Output the [x, y] coordinate of the center of the cell containing the given text.  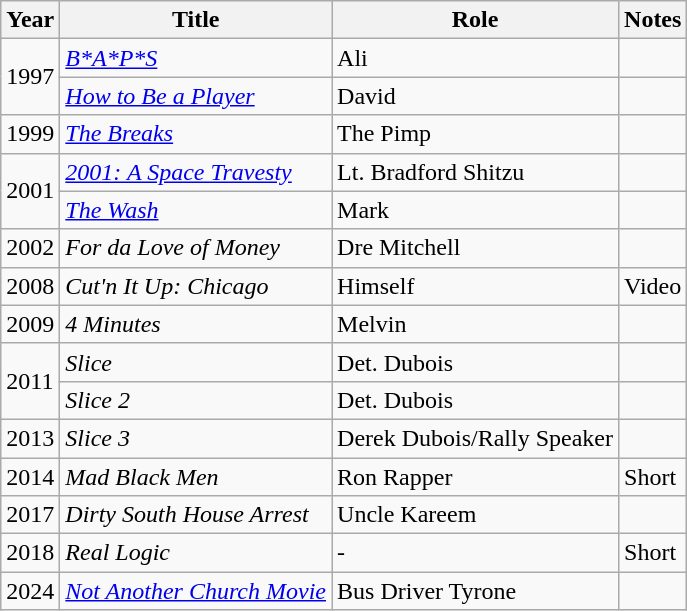
2014 [30, 477]
Melvin [476, 324]
Not Another Church Movie [196, 591]
Cut'n It Up: Chicago [196, 286]
Title [196, 20]
Bus Driver Tyrone [476, 591]
Lt. Bradford Shitzu [476, 172]
4 Minutes [196, 324]
2001: A Space Travesty [196, 172]
Ron Rapper [476, 477]
Slice [196, 362]
2001 [30, 191]
2024 [30, 591]
Ali [476, 58]
The Pimp [476, 134]
B*A*P*S [196, 58]
Dre Mitchell [476, 248]
2013 [30, 438]
2018 [30, 553]
Mad Black Men [196, 477]
Dirty South House Arrest [196, 515]
Year [30, 20]
The Wash [196, 210]
Video [653, 286]
The Breaks [196, 134]
1999 [30, 134]
Himself [476, 286]
Mark [476, 210]
Role [476, 20]
Derek Dubois/Rally Speaker [476, 438]
Notes [653, 20]
2009 [30, 324]
Slice 3 [196, 438]
Real Logic [196, 553]
David [476, 96]
2017 [30, 515]
- [476, 553]
2002 [30, 248]
How to Be a Player [196, 96]
2011 [30, 381]
1997 [30, 77]
Slice 2 [196, 400]
For da Love of Money [196, 248]
2008 [30, 286]
Uncle Kareem [476, 515]
